Output the [x, y] coordinate of the center of the cell containing the given text.  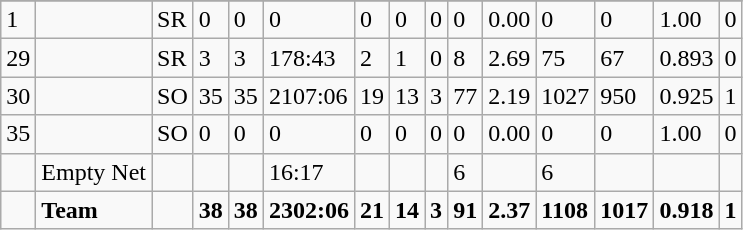
91 [466, 210]
Empty Net [94, 172]
Team [94, 210]
2 [372, 58]
950 [624, 96]
2.37 [510, 210]
1108 [566, 210]
2.69 [510, 58]
21 [372, 210]
1027 [566, 96]
29 [18, 58]
1017 [624, 210]
2302:06 [308, 210]
75 [566, 58]
178:43 [308, 58]
0.918 [686, 210]
30 [18, 96]
0.925 [686, 96]
2.19 [510, 96]
77 [466, 96]
0.893 [686, 58]
14 [408, 210]
16:17 [308, 172]
2107:06 [308, 96]
67 [624, 58]
13 [408, 96]
8 [466, 58]
19 [372, 96]
